Output the [X, Y] coordinate of the center of the cell containing the given text.  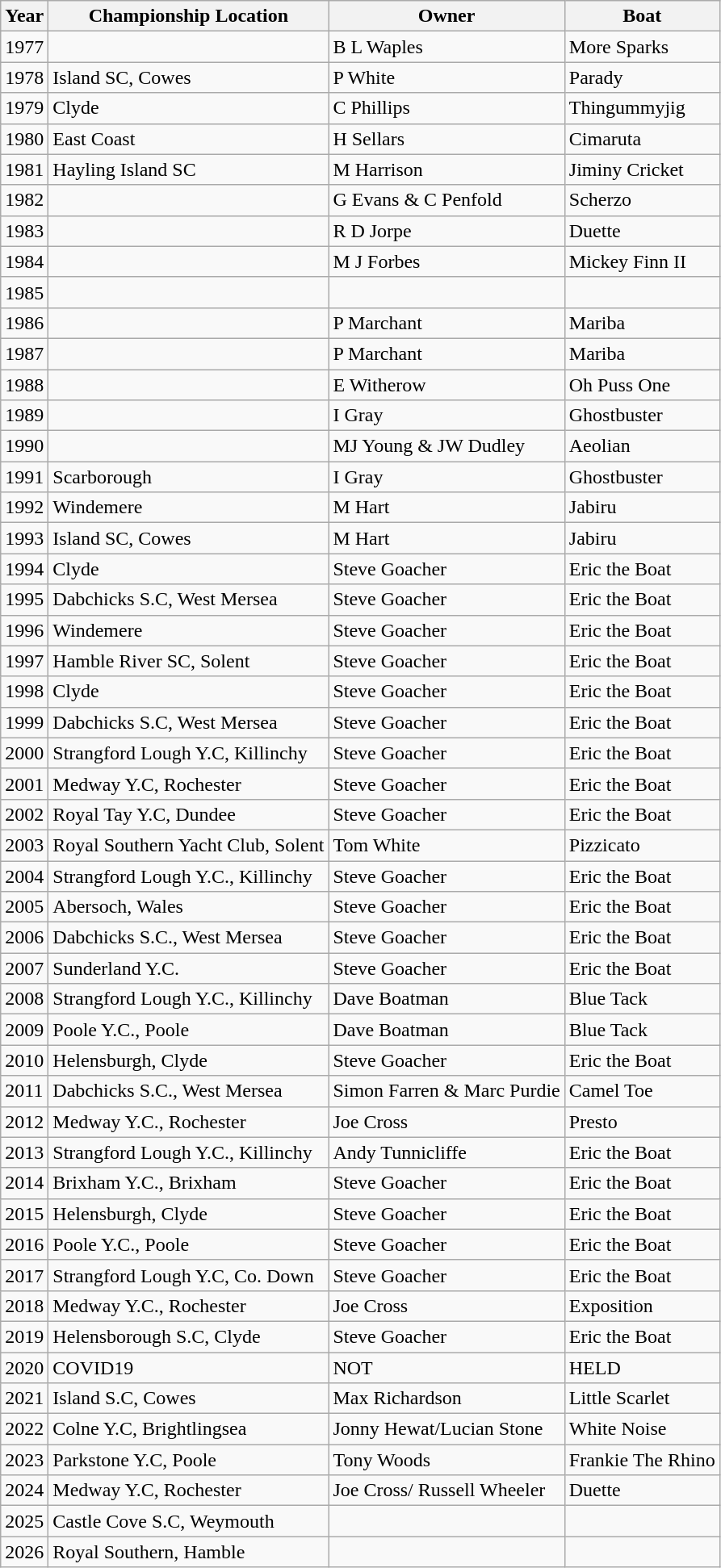
M Harrison [446, 169]
2011 [24, 1091]
Helensborough S.C, Clyde [189, 1336]
Island S.C, Cowes [189, 1399]
Scarborough [189, 477]
R D Jorpe [446, 231]
Cimaruta [642, 139]
Abersoch, Wales [189, 907]
1994 [24, 569]
Little Scarlet [642, 1399]
1986 [24, 323]
1991 [24, 477]
2020 [24, 1368]
Aeolian [642, 446]
Presto [642, 1122]
Strangford Lough Y.C, Co. Down [189, 1275]
H Sellars [446, 139]
Max Richardson [446, 1399]
Oh Puss One [642, 385]
Colne Y.C, Brightlingsea [189, 1429]
NOT [446, 1368]
2003 [24, 845]
2018 [24, 1306]
M J Forbes [446, 261]
2001 [24, 784]
2004 [24, 876]
1989 [24, 416]
Camel Toe [642, 1091]
2022 [24, 1429]
Parady [642, 77]
White Noise [642, 1429]
1981 [24, 169]
Frankie The Rhino [642, 1460]
2015 [24, 1214]
G Evans & C Penfold [446, 200]
Year [24, 16]
2008 [24, 999]
1993 [24, 538]
East Coast [189, 139]
Tony Woods [446, 1460]
C Phillips [446, 108]
2017 [24, 1275]
2014 [24, 1183]
1997 [24, 661]
2010 [24, 1060]
Jonny Hewat/Lucian Stone [446, 1429]
E Witherow [446, 385]
1977 [24, 47]
Tom White [446, 845]
2023 [24, 1460]
Hayling Island SC [189, 169]
Scherzo [642, 200]
1987 [24, 353]
Boat [642, 16]
2026 [24, 1552]
2021 [24, 1399]
Sunderland Y.C. [189, 968]
COVID19 [189, 1368]
2012 [24, 1122]
Owner [446, 16]
Brixham Y.C., Brixham [189, 1183]
Strangford Lough Y.C, Killinchy [189, 753]
1988 [24, 385]
2019 [24, 1336]
1983 [24, 231]
Royal Tay Y.C, Dundee [189, 814]
HELD [642, 1368]
1990 [24, 446]
Castle Cove S.C, Weymouth [189, 1521]
Andy Tunnicliffe [446, 1152]
1979 [24, 108]
1995 [24, 600]
2007 [24, 968]
1998 [24, 692]
2016 [24, 1244]
MJ Young & JW Dudley [446, 446]
P White [446, 77]
B L Waples [446, 47]
2025 [24, 1521]
1984 [24, 261]
More Sparks [642, 47]
Simon Farren & Marc Purdie [446, 1091]
Royal Southern, Hamble [189, 1552]
2009 [24, 1030]
2005 [24, 907]
2013 [24, 1152]
2024 [24, 1491]
Parkstone Y.C, Poole [189, 1460]
Royal Southern Yacht Club, Solent [189, 845]
Hamble River SC, Solent [189, 661]
Exposition [642, 1306]
1982 [24, 200]
2006 [24, 938]
2002 [24, 814]
Championship Location [189, 16]
Jiminy Cricket [642, 169]
1999 [24, 722]
1985 [24, 292]
Pizzicato [642, 845]
1978 [24, 77]
Joe Cross/ Russell Wheeler [446, 1491]
1980 [24, 139]
1996 [24, 630]
2000 [24, 753]
Thingummyjig [642, 108]
1992 [24, 508]
Mickey Finn II [642, 261]
